Locate the cell with the specified text and output its (x, y) center coordinate. 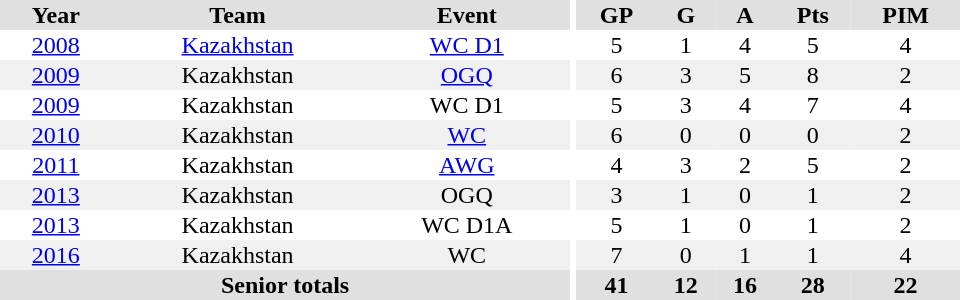
AWG (466, 165)
Event (466, 15)
Team (238, 15)
2016 (56, 255)
28 (814, 285)
2010 (56, 135)
WC D1A (466, 225)
Senior totals (285, 285)
2011 (56, 165)
12 (686, 285)
8 (814, 75)
Pts (814, 15)
22 (906, 285)
PIM (906, 15)
G (686, 15)
16 (744, 285)
GP (617, 15)
2008 (56, 45)
Year (56, 15)
A (744, 15)
41 (617, 285)
